For the text-containing cell, return its midpoint in [X, Y] coordinate format. 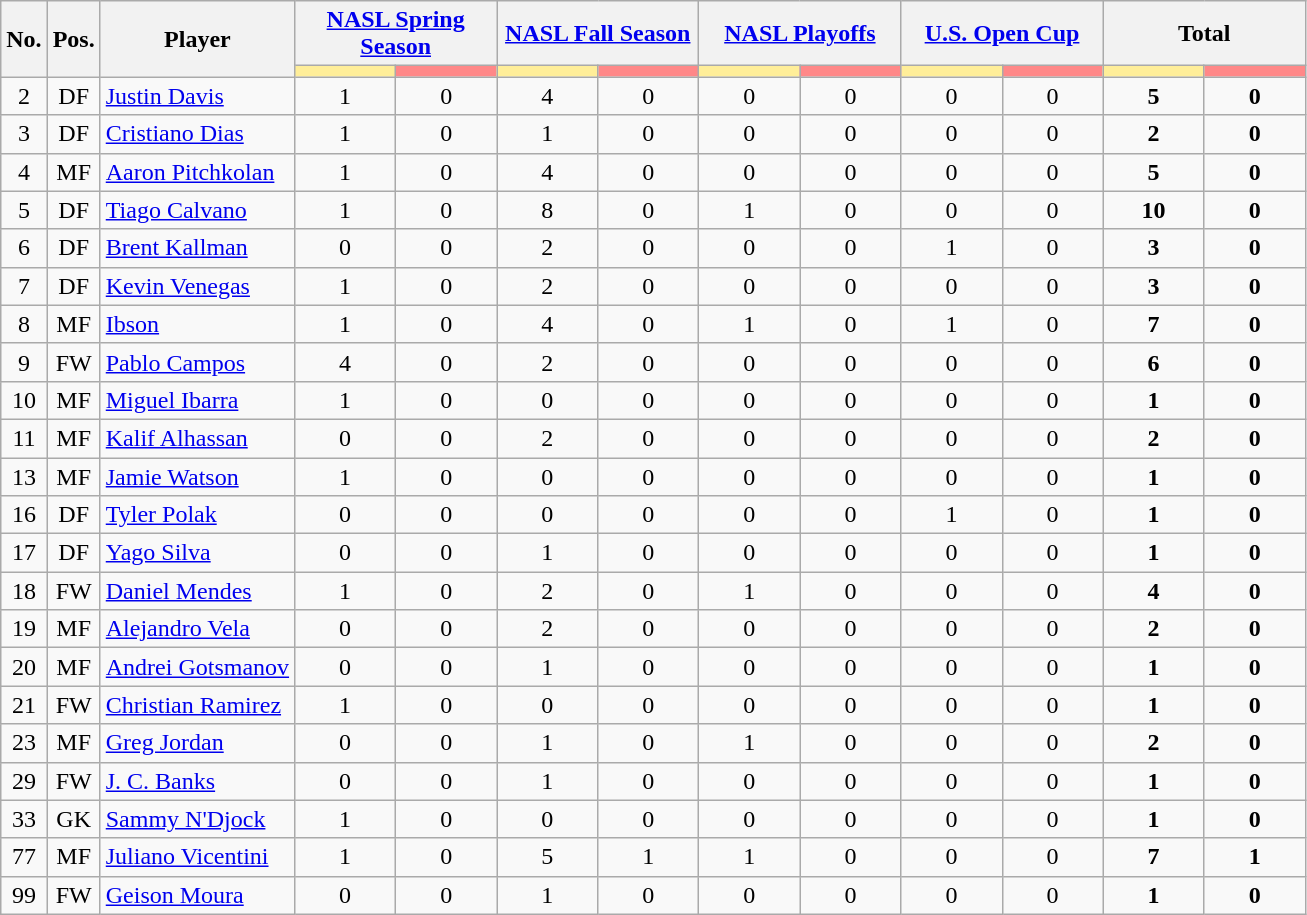
Greg Jordan [197, 743]
11 [24, 438]
Player [197, 39]
Sammy N'Djock [197, 819]
Geison Moura [197, 895]
Aaron Pitchkolan [197, 172]
Pablo Campos [197, 362]
77 [24, 857]
NASL Fall Season [598, 34]
Ibson [197, 324]
Total [1204, 34]
NASL Playoffs [800, 34]
Tiago Calvano [197, 210]
Daniel Mendes [197, 591]
23 [24, 743]
19 [24, 629]
Miguel Ibarra [197, 400]
20 [24, 667]
Alejandro Vela [197, 629]
16 [24, 515]
17 [24, 553]
GK [74, 819]
33 [24, 819]
Christian Ramirez [197, 705]
U.S. Open Cup [1002, 34]
29 [24, 781]
Jamie Watson [197, 477]
Tyler Polak [197, 515]
Brent Kallman [197, 248]
21 [24, 705]
9 [24, 362]
Juliano Vicentini [197, 857]
No. [24, 39]
Cristiano Dias [197, 134]
Kevin Venegas [197, 286]
Justin Davis [197, 96]
18 [24, 591]
Kalif Alhassan [197, 438]
13 [24, 477]
99 [24, 895]
Yago Silva [197, 553]
J. C. Banks [197, 781]
NASL Spring Season [396, 34]
Pos. [74, 39]
Andrei Gotsmanov [197, 667]
